Capture the cell that displays the provided text and extract its (X, Y) central coordinate. 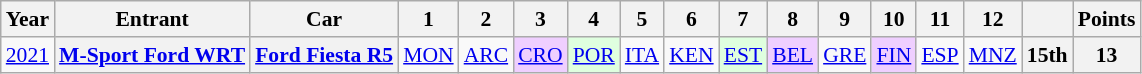
Points (1107, 19)
2021 (28, 55)
11 (940, 19)
5 (642, 19)
Entrant (152, 19)
9 (844, 19)
M-Sport Ford WRT (152, 55)
EST (744, 55)
KEN (691, 55)
FIN (894, 55)
8 (792, 19)
12 (993, 19)
POR (594, 55)
MNZ (993, 55)
GRE (844, 55)
ARC (486, 55)
3 (540, 19)
10 (894, 19)
ITA (642, 55)
Ford Fiesta R5 (324, 55)
7 (744, 19)
Year (28, 19)
13 (1107, 55)
4 (594, 19)
CRO (540, 55)
15th (1048, 55)
ESP (940, 55)
MON (428, 55)
2 (486, 19)
BEL (792, 55)
6 (691, 19)
Car (324, 19)
1 (428, 19)
